Search for the cell housing the specified text and yield its [X, Y] center coordinate. 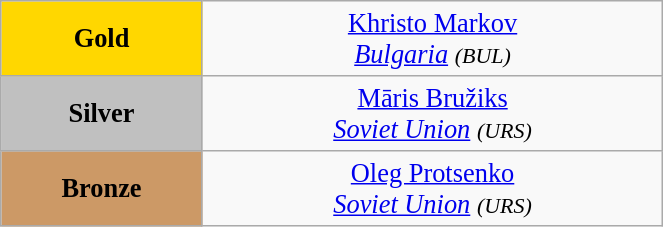
Māris BružiksSoviet Union (URS) [432, 112]
Silver [102, 112]
Gold [102, 38]
Bronze [102, 188]
Oleg ProtsenkoSoviet Union (URS) [432, 188]
Khristo MarkovBulgaria (BUL) [432, 38]
